Search for the cell housing the specified text and yield its (x, y) center coordinate. 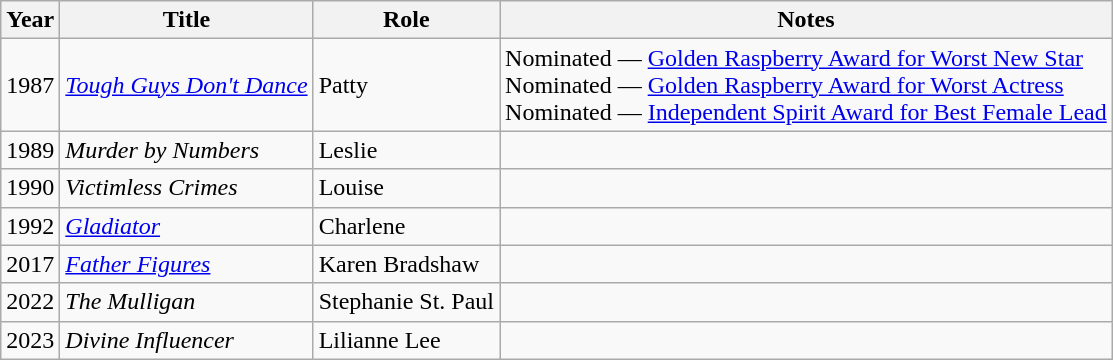
1990 (30, 188)
Role (406, 20)
Gladiator (186, 226)
1987 (30, 85)
Notes (806, 20)
Lilianne Lee (406, 340)
Stephanie St. Paul (406, 302)
Louise (406, 188)
2023 (30, 340)
Patty (406, 85)
Father Figures (186, 264)
Tough Guys Don't Dance (186, 85)
Victimless Crimes (186, 188)
1989 (30, 150)
1992 (30, 226)
Leslie (406, 150)
Murder by Numbers (186, 150)
Year (30, 20)
Charlene (406, 226)
The Mulligan (186, 302)
Divine Influencer (186, 340)
2017 (30, 264)
Karen Bradshaw (406, 264)
Title (186, 20)
2022 (30, 302)
